Detect which cell encompasses the target text, then output its (X, Y) center coordinate. 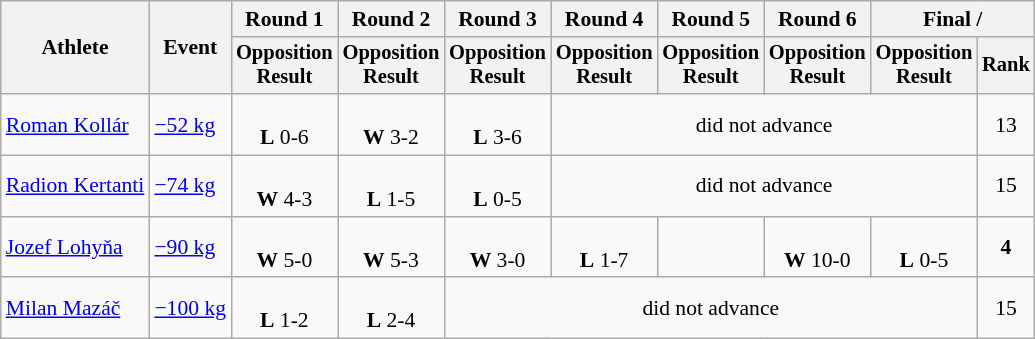
Rank (1006, 66)
L 3-6 (498, 124)
Event (190, 48)
Jozef Lohyňa (76, 248)
−52 kg (190, 124)
L 1-5 (392, 186)
−74 kg (190, 186)
−90 kg (190, 248)
Round 1 (284, 19)
Round 4 (604, 19)
Radion Kertanti (76, 186)
W 3-2 (392, 124)
W 10-0 (818, 248)
L 2-4 (392, 308)
L 1-7 (604, 248)
−100 kg (190, 308)
W 4-3 (284, 186)
W 3-0 (498, 248)
Round 3 (498, 19)
Roman Kollár (76, 124)
L 0-6 (284, 124)
13 (1006, 124)
Round 2 (392, 19)
Round 5 (710, 19)
Final / (953, 19)
Milan Mazáč (76, 308)
Round 6 (818, 19)
L 1-2 (284, 308)
W 5-0 (284, 248)
Athlete (76, 48)
W 5-3 (392, 248)
4 (1006, 248)
